Search for the cell housing the specified text and yield its (X, Y) center coordinate. 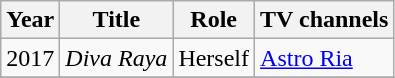
Year (30, 20)
Title (116, 20)
Astro Ria (324, 58)
Herself (214, 58)
TV channels (324, 20)
Diva Raya (116, 58)
2017 (30, 58)
Role (214, 20)
